Scan for the cell matching the given text and deliver its (X, Y) coordinate at center. 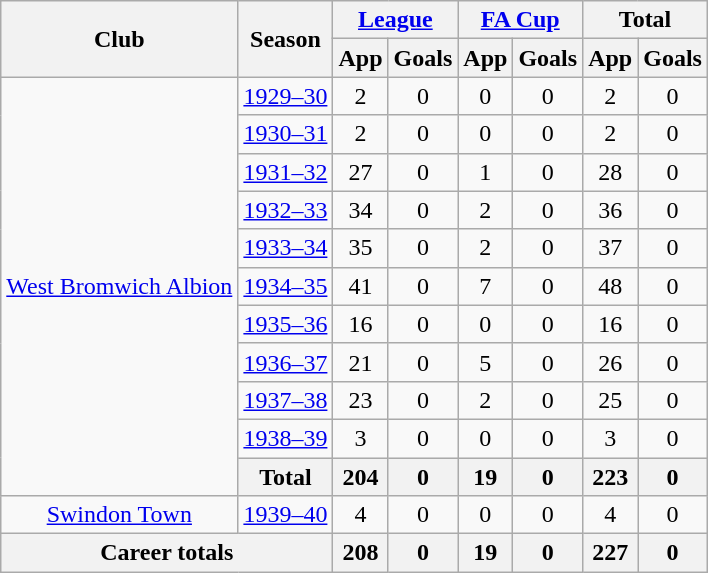
1935–36 (286, 324)
Club (120, 39)
204 (360, 477)
1 (486, 172)
1936–37 (286, 362)
28 (610, 172)
1939–40 (286, 515)
1932–33 (286, 210)
1938–39 (286, 438)
208 (360, 553)
1934–35 (286, 286)
48 (610, 286)
1933–34 (286, 248)
41 (360, 286)
5 (486, 362)
34 (360, 210)
1937–38 (286, 400)
25 (610, 400)
227 (610, 553)
1929–30 (286, 96)
27 (360, 172)
1931–32 (286, 172)
36 (610, 210)
7 (486, 286)
223 (610, 477)
21 (360, 362)
26 (610, 362)
37 (610, 248)
Career totals (167, 553)
1930–31 (286, 134)
23 (360, 400)
Season (286, 39)
League (396, 20)
35 (360, 248)
FA Cup (520, 20)
West Bromwich Albion (120, 286)
Swindon Town (120, 515)
